Capture the cell that displays the provided text and extract its [X, Y] central coordinate. 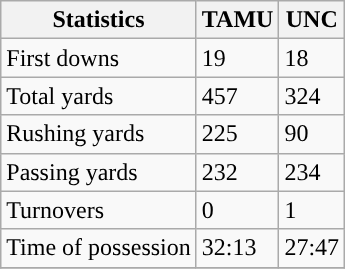
0 [238, 210]
232 [238, 172]
Statistics [99, 20]
First downs [99, 58]
324 [312, 96]
234 [312, 172]
225 [238, 134]
90 [312, 134]
18 [312, 58]
Total yards [99, 96]
27:47 [312, 248]
TAMU [238, 20]
Passing yards [99, 172]
32:13 [238, 248]
Time of possession [99, 248]
Rushing yards [99, 134]
457 [238, 96]
Turnovers [99, 210]
19 [238, 58]
UNC [312, 20]
1 [312, 210]
